Extract the (X, Y) coordinate from the center of the cell holding the provided text.  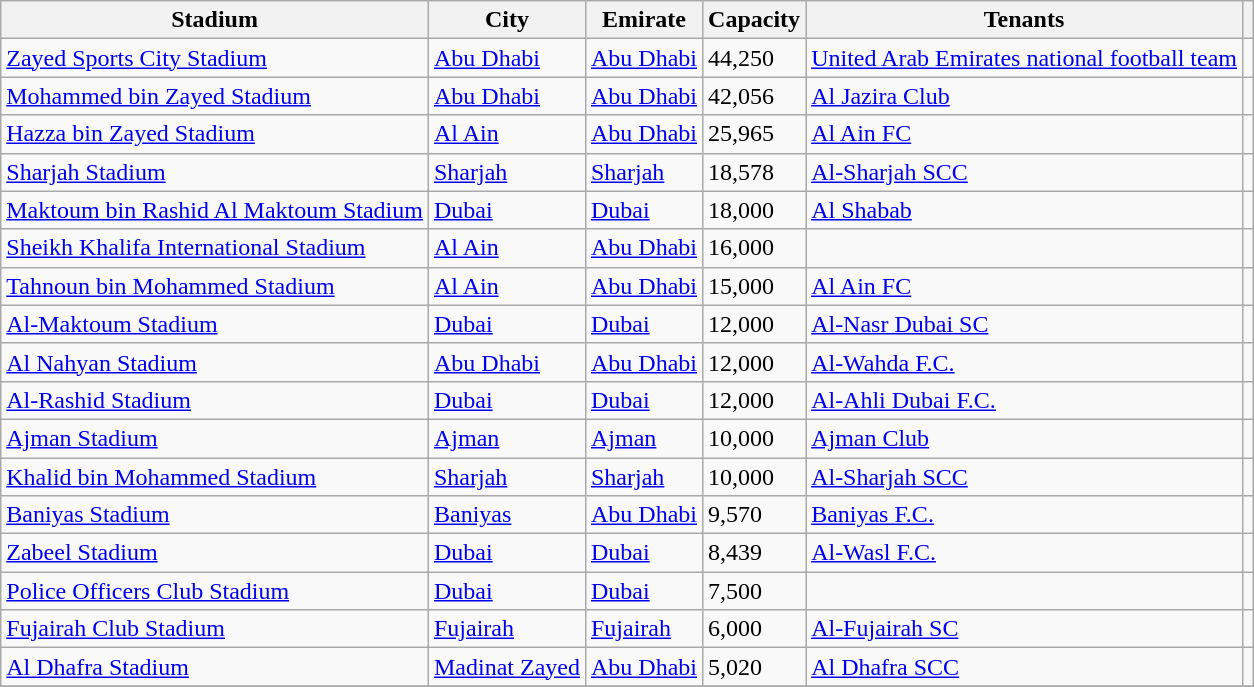
25,965 (754, 134)
18,000 (754, 210)
Ajman Stadium (215, 438)
15,000 (754, 286)
Al Dhafra SCC (1024, 667)
Maktoum bin Rashid Al Maktoum Stadium (215, 210)
Baniyas F.C. (1024, 515)
8,439 (754, 553)
44,250 (754, 58)
Al-Nasr Dubai SC (1024, 324)
Tenants (1024, 20)
Al-Fujairah SC (1024, 629)
Zayed Sports City Stadium (215, 58)
Al Nahyan Stadium (215, 362)
Mohammed bin Zayed Stadium (215, 96)
Sheikh Khalifa International Stadium (215, 248)
42,056 (754, 96)
Madinat Zayed (506, 667)
City (506, 20)
5,020 (754, 667)
Al-Maktoum Stadium (215, 324)
Al Jazira Club (1024, 96)
Al Shabab (1024, 210)
Ajman Club (1024, 438)
Emirate (644, 20)
16,000 (754, 248)
Sharjah Stadium (215, 172)
Baniyas (506, 515)
Al Dhafra Stadium (215, 667)
Stadium (215, 20)
7,500 (754, 591)
Al-Rashid Stadium (215, 400)
Khalid bin Mohammed Stadium (215, 477)
18,578 (754, 172)
Al-Wasl F.C. (1024, 553)
Zabeel Stadium (215, 553)
Al-Wahda F.C. (1024, 362)
Fujairah Club Stadium (215, 629)
6,000 (754, 629)
Police Officers Club Stadium (215, 591)
Al-Ahli Dubai F.C. (1024, 400)
Hazza bin Zayed Stadium (215, 134)
Baniyas Stadium (215, 515)
9,570 (754, 515)
United Arab Emirates national football team (1024, 58)
Capacity (754, 20)
Tahnoun bin Mohammed Stadium (215, 286)
